Return the [x, y] coordinate for the center point of the cell that contains the specified text.  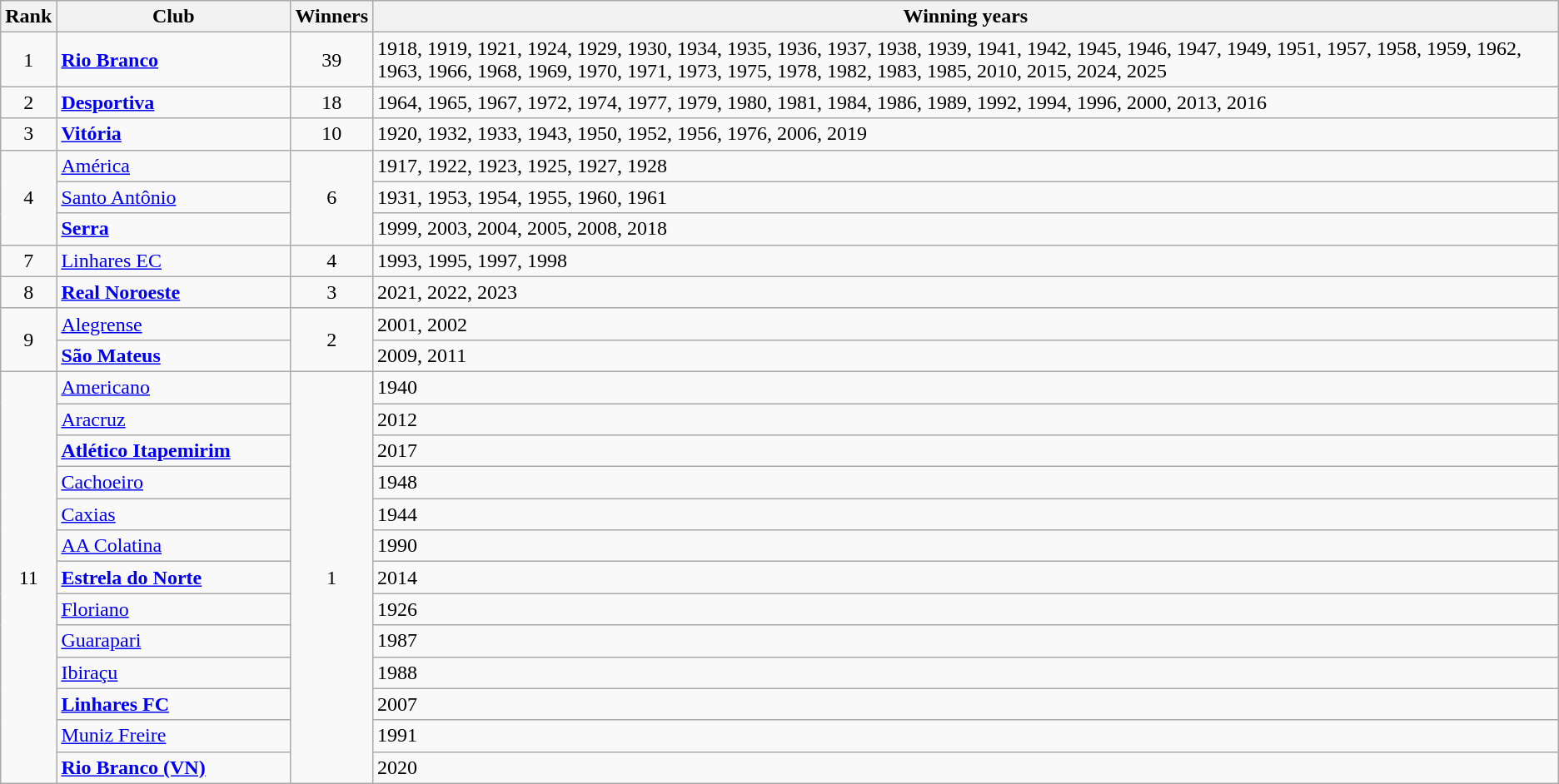
Guarapari [173, 641]
1991 [966, 736]
2020 [966, 767]
Alegrense [173, 324]
2007 [966, 704]
2017 [966, 451]
1988 [966, 672]
1987 [966, 641]
1999, 2003, 2004, 2005, 2008, 2018 [966, 229]
Rio Branco (VN) [173, 767]
Rank [28, 17]
América [173, 166]
Winning years [966, 17]
São Mateus [173, 355]
7 [28, 261]
Linhares EC [173, 261]
AA Colatina [173, 546]
8 [28, 292]
1993, 1995, 1997, 1998 [966, 261]
18 [331, 102]
6 [331, 197]
1990 [966, 546]
Atlético Itapemirim [173, 451]
Winners [331, 17]
39 [331, 60]
Santo Antônio [173, 197]
1944 [966, 514]
Serra [173, 229]
1920, 1932, 1933, 1943, 1950, 1952, 1956, 1976, 2006, 2019 [966, 134]
10 [331, 134]
2012 [966, 419]
2009, 2011 [966, 355]
Linhares FC [173, 704]
Ibiraçu [173, 672]
2014 [966, 578]
1948 [966, 483]
2001, 2002 [966, 324]
Caxias [173, 514]
Cachoeiro [173, 483]
1931, 1953, 1954, 1955, 1960, 1961 [966, 197]
9 [28, 340]
Club [173, 17]
Desportiva [173, 102]
1926 [966, 609]
Real Noroeste [173, 292]
Americano [173, 387]
Estrela do Norte [173, 578]
Vitória [173, 134]
Floriano [173, 609]
Aracruz [173, 419]
1917, 1922, 1923, 1925, 1927, 1928 [966, 166]
1964, 1965, 1967, 1972, 1974, 1977, 1979, 1980, 1981, 1984, 1986, 1989, 1992, 1994, 1996, 2000, 2013, 2016 [966, 102]
Muniz Freire [173, 736]
2021, 2022, 2023 [966, 292]
Rio Branco [173, 60]
1940 [966, 387]
11 [28, 578]
